Determine the (X, Y) coordinate at the center of the cell enclosing the given text.  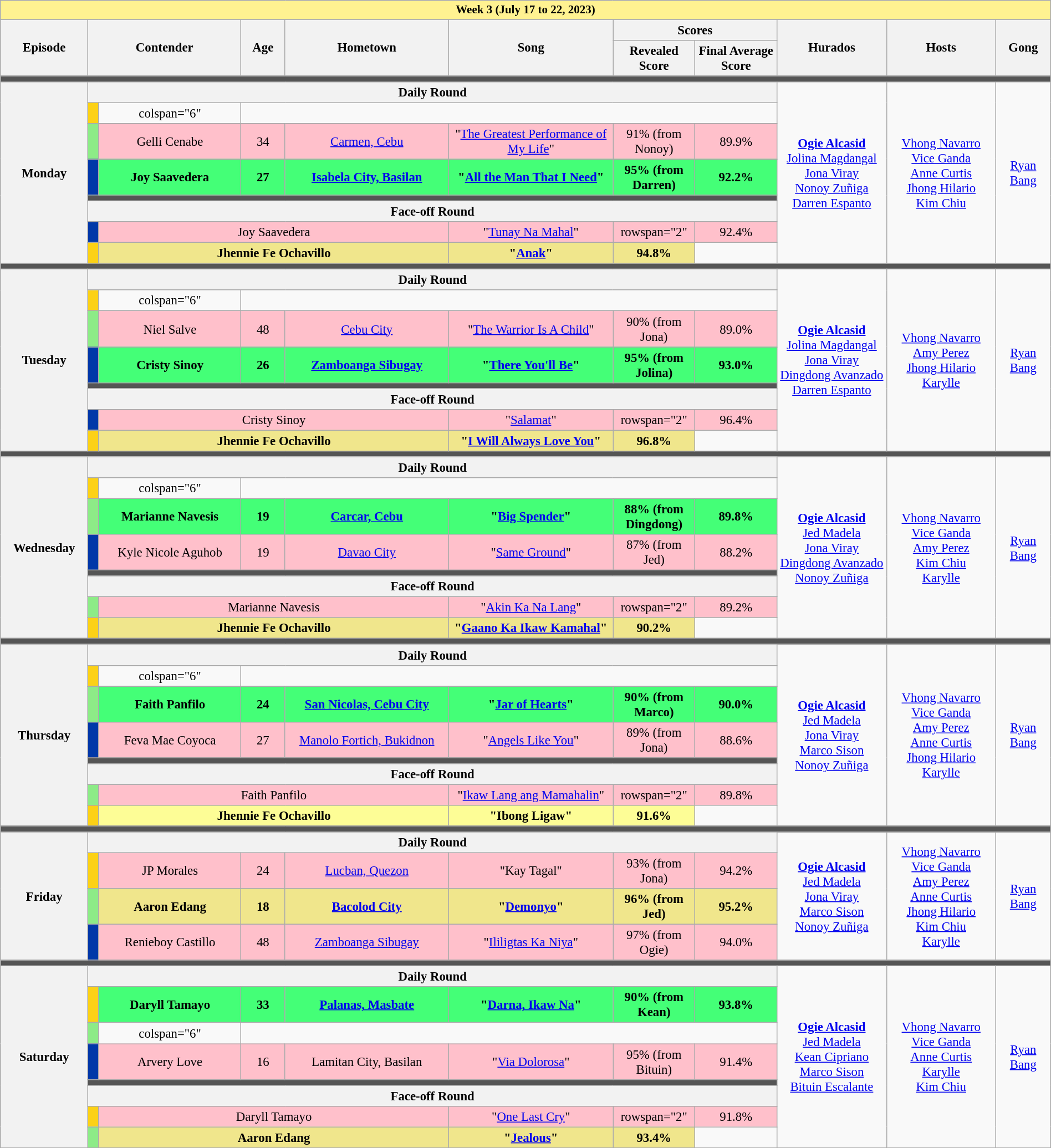
Isabela City, Basilan (367, 177)
Week 3 (July 17 to 22, 2023) (525, 10)
JP Morales (170, 871)
Hosts (941, 48)
94.0% (736, 942)
Age (263, 48)
Carmen, Cebu (367, 142)
Gong (1023, 48)
91.8% (736, 1117)
Vhong NavarroVice GandaAnne CurtisKarylleKim Chiu (941, 1057)
93.8% (736, 1006)
"Via Dolorosa" (531, 1062)
Vhong NavarroVice GandaAmy PerezKim ChiuKarylle (941, 548)
95% (from Bituin) (654, 1062)
33 (263, 1006)
Davao City (367, 552)
90% (from Jona) (654, 329)
Kyle Nicole Aguhob (170, 552)
Renieboy Castillo (170, 942)
"Jar of Hearts" (531, 704)
93% (from Jona) (654, 871)
Song (531, 48)
92.2% (736, 177)
93.0% (736, 365)
Bacolod City (367, 907)
Vhong NavarroVice GandaAmy PerezAnne CurtisJhong HilarioKim ChiuKarylle (941, 896)
92.4% (736, 232)
90.2% (654, 628)
90% (from Marco) (654, 704)
Ogie AlcasidJolina MagdangalJona VirayNonoy ZuñigaDarren Espanto (831, 173)
95% (from Darren) (654, 177)
"Big Spender" (531, 517)
Saturday (44, 1057)
"Angels Like You" (531, 739)
Monday (44, 173)
Carcar, Cebu (367, 517)
"Ililigtas Ka Niya" (531, 942)
34 (263, 142)
91% (from Nonoy) (654, 142)
Cebu City (367, 329)
90% (from Kean) (654, 1006)
96.8% (654, 441)
89% (from Jona) (654, 739)
Tuesday (44, 360)
"Gaano Ka Ikaw Kamahal" (531, 628)
96% (from Jed) (654, 907)
Feva Mae Coyoca (170, 739)
94.2% (736, 871)
87% (from Jed) (654, 552)
"One Last Cry" (531, 1117)
Lamitan City, Basilan (367, 1062)
Hometown (367, 48)
Arvery Love (170, 1062)
"Akin Ka Na Lang" (531, 608)
Thursday (44, 736)
16 (263, 1062)
"All the Man That I Need" (531, 177)
Lucban, Quezon (367, 871)
89.2% (736, 608)
Scores (695, 30)
Friday (44, 896)
"The Greatest Performance of My Life" (531, 142)
18 (263, 907)
Hurados (831, 48)
90.0% (736, 704)
San Nicolas, Cebu City (367, 704)
Final Average Score (736, 58)
Vhong NavarroVice GandaAnne CurtisJhong HilarioKim Chiu (941, 173)
Gelli Cenabe (170, 142)
91.4% (736, 1062)
"Darna, Ikaw Na" (531, 1006)
91.6% (654, 816)
89.9% (736, 142)
96.4% (736, 420)
Vhong NavarroAmy PerezJhong HilarioKarylle (941, 360)
Manolo Fortich, Bukidnon (367, 739)
88.2% (736, 552)
Ogie AlcasidJed MadelaJona VirayDingdong AvanzadoNonoy Zuñiga (831, 548)
"Kay Tagal" (531, 871)
"Salamat" (531, 420)
Contender (165, 48)
"Ibong Ligaw" (531, 816)
97% (from Ogie) (654, 942)
93.4% (654, 1137)
Palanas, Masbate (367, 1006)
89.0% (736, 329)
88.6% (736, 739)
"Same Ground" (531, 552)
94.8% (654, 253)
Vhong NavarroVice GandaAmy PerezAnne CurtisJhong HilarioKarylle (941, 736)
88% (from Dingdong) (654, 517)
"Demonyo" (531, 907)
Ogie AlcasidJolina MagdangalJona VirayDingdong AvanzadoDarren Espanto (831, 360)
"I Will Always Love You" (531, 441)
"Anak" (531, 253)
"Jealous" (531, 1137)
Episode (44, 48)
95% (from Jolina) (654, 365)
Ogie AlcasidJed MadelaKean CiprianoMarco SisonBituin Escalante (831, 1057)
Niel Salve (170, 329)
Revealed Score (654, 58)
"Ikaw Lang ang Mamahalin" (531, 795)
95.2% (736, 907)
Wednesday (44, 548)
"There You'll Be" (531, 365)
26 (263, 365)
"The Warrior Is A Child" (531, 329)
"Tunay Na Mahal" (531, 232)
